Return (X, Y) of the center of cell containing provided text 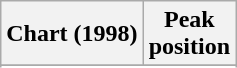
Chart (1998) (72, 34)
Peakposition (189, 34)
